Extract the (X, Y) coordinate from the center of the cell holding the provided text.  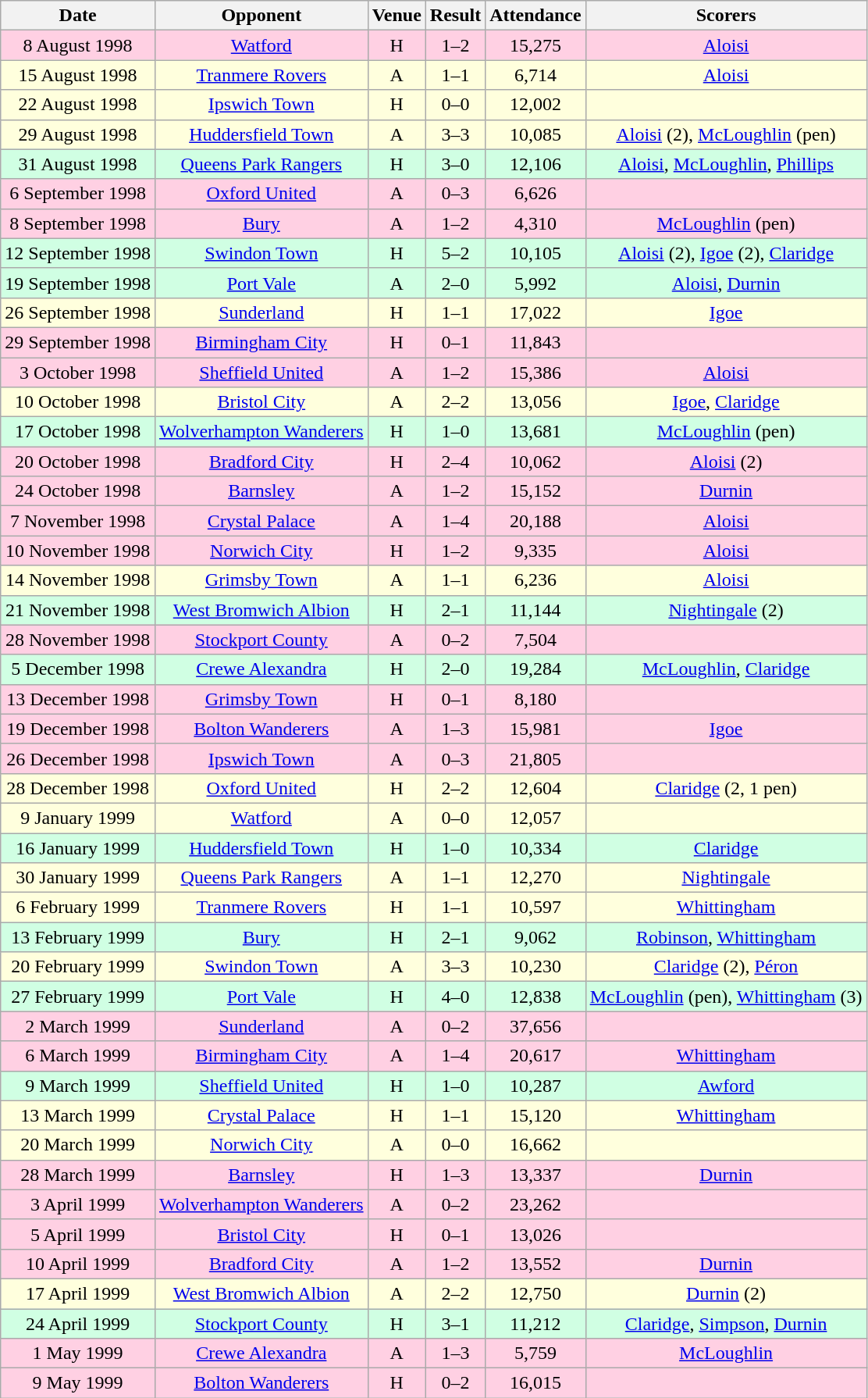
28 November 1998 (78, 640)
Opponent (261, 16)
3–1 (455, 1324)
28 December 1998 (78, 788)
4–0 (455, 997)
20 October 1998 (78, 462)
6 September 1998 (78, 194)
13 December 1998 (78, 699)
Aloisi, Durnin (726, 283)
11,843 (535, 342)
Result (455, 16)
McLoughlin, Claridge (726, 669)
Claridge, Simpson, Durnin (726, 1324)
13,026 (535, 1234)
McLoughlin (pen), Whittingham (3) (726, 997)
30 January 1999 (78, 878)
15,120 (535, 1115)
17 October 1998 (78, 432)
29 August 1998 (78, 134)
17 April 1999 (78, 1293)
Claridge (2), Péron (726, 967)
21,805 (535, 758)
19 December 1998 (78, 729)
20,617 (535, 1056)
23,262 (535, 1204)
Venue (397, 16)
27 February 1999 (78, 997)
12,604 (535, 788)
7,504 (535, 640)
16 January 1999 (78, 847)
13 February 1999 (78, 937)
2–4 (455, 462)
Igoe, Claridge (726, 402)
11,144 (535, 610)
13 March 1999 (78, 1115)
6 February 1999 (78, 908)
Aloisi (2), Igoe (2), Claridge (726, 253)
9,062 (535, 937)
24 April 1999 (78, 1324)
Aloisi, McLoughlin, Phillips (726, 164)
12,270 (535, 878)
10 April 1999 (78, 1264)
Nightingale (2) (726, 610)
16,662 (535, 1145)
5,759 (535, 1353)
12,750 (535, 1293)
20,188 (535, 521)
12,838 (535, 997)
24 October 1998 (78, 491)
3 October 1998 (78, 373)
5,992 (535, 283)
10,230 (535, 967)
22 August 1998 (78, 105)
5 April 1999 (78, 1234)
5 December 1998 (78, 669)
14 November 1998 (78, 580)
20 February 1999 (78, 967)
Claridge (2, 1 pen) (726, 788)
37,656 (535, 1026)
13,552 (535, 1264)
9 January 1999 (78, 818)
13,337 (535, 1175)
13,681 (535, 432)
Awford (726, 1086)
12,002 (535, 105)
10 November 1998 (78, 551)
17,022 (535, 312)
19 September 1998 (78, 283)
10,085 (535, 134)
15 August 1998 (78, 75)
6 March 1999 (78, 1056)
15,275 (535, 45)
6,236 (535, 580)
9 March 1999 (78, 1086)
16,015 (535, 1383)
4,310 (535, 223)
10 October 1998 (78, 402)
Claridge (726, 847)
12 September 1998 (78, 253)
Nightingale (726, 878)
13,056 (535, 402)
1 May 1999 (78, 1353)
7 November 1998 (78, 521)
Aloisi (2), McLoughlin (pen) (726, 134)
12,057 (535, 818)
31 August 1998 (78, 164)
10,062 (535, 462)
26 December 1998 (78, 758)
21 November 1998 (78, 610)
11,212 (535, 1324)
9,335 (535, 551)
8 September 1998 (78, 223)
26 September 1998 (78, 312)
6,714 (535, 75)
15,386 (535, 373)
Robinson, Whittingham (726, 937)
6,626 (535, 194)
Durnin (2) (726, 1293)
Attendance (535, 16)
9 May 1999 (78, 1383)
10,334 (535, 847)
Aloisi (2) (726, 462)
29 September 1998 (78, 342)
10,287 (535, 1086)
2 March 1999 (78, 1026)
3 April 1999 (78, 1204)
28 March 1999 (78, 1175)
10,105 (535, 253)
19,284 (535, 669)
Date (78, 16)
15,981 (535, 729)
10,597 (535, 908)
McLoughlin (726, 1353)
20 March 1999 (78, 1145)
12,106 (535, 164)
8,180 (535, 699)
8 August 1998 (78, 45)
Scorers (726, 16)
3–0 (455, 164)
15,152 (535, 491)
5–2 (455, 253)
